Extract the (X, Y) coordinate from the center of the cell holding the provided text.  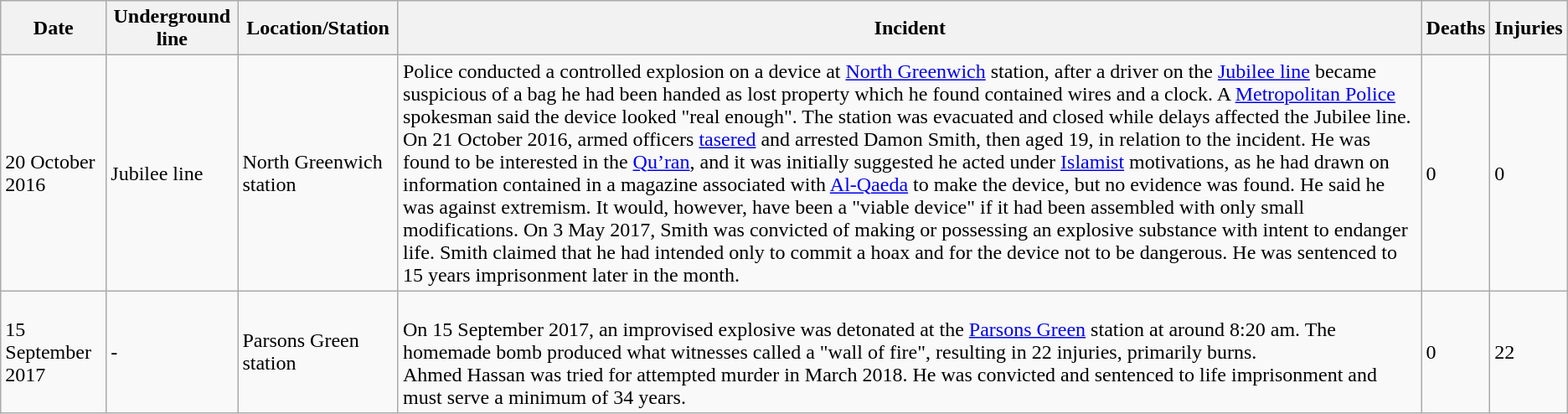
North Greenwich station (318, 173)
Date (54, 28)
Injuries (1529, 28)
Parsons Green station (318, 352)
22 (1529, 352)
Jubilee line (173, 173)
- (173, 352)
Underground line (173, 28)
20 October 2016 (54, 173)
Incident (910, 28)
15 September 2017 (54, 352)
Location/Station (318, 28)
Deaths (1456, 28)
